Provide the [X, Y] coordinate of the cell's center where the given text is located.  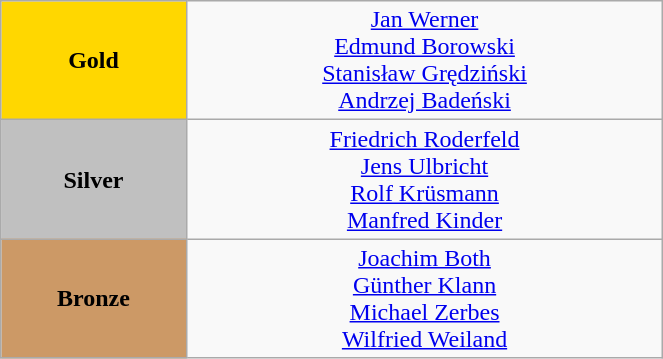
Joachim BothGünther KlannMichael ZerbesWilfried Weiland [424, 298]
Silver [94, 180]
Friedrich RoderfeldJens UlbrichtRolf KrüsmannManfred Kinder [424, 180]
Jan WernerEdmund BorowskiStanisław GrędzińskiAndrzej Badeński [424, 60]
Gold [94, 60]
Bronze [94, 298]
